Provide the [x, y] coordinate of the cell's center where the given text is located.  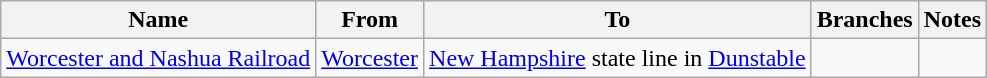
From [370, 20]
Worcester and Nashua Railroad [158, 58]
Branches [864, 20]
To [618, 20]
Notes [952, 20]
Worcester [370, 58]
New Hampshire state line in Dunstable [618, 58]
Name [158, 20]
